Return (X, Y) of the center of cell containing provided text 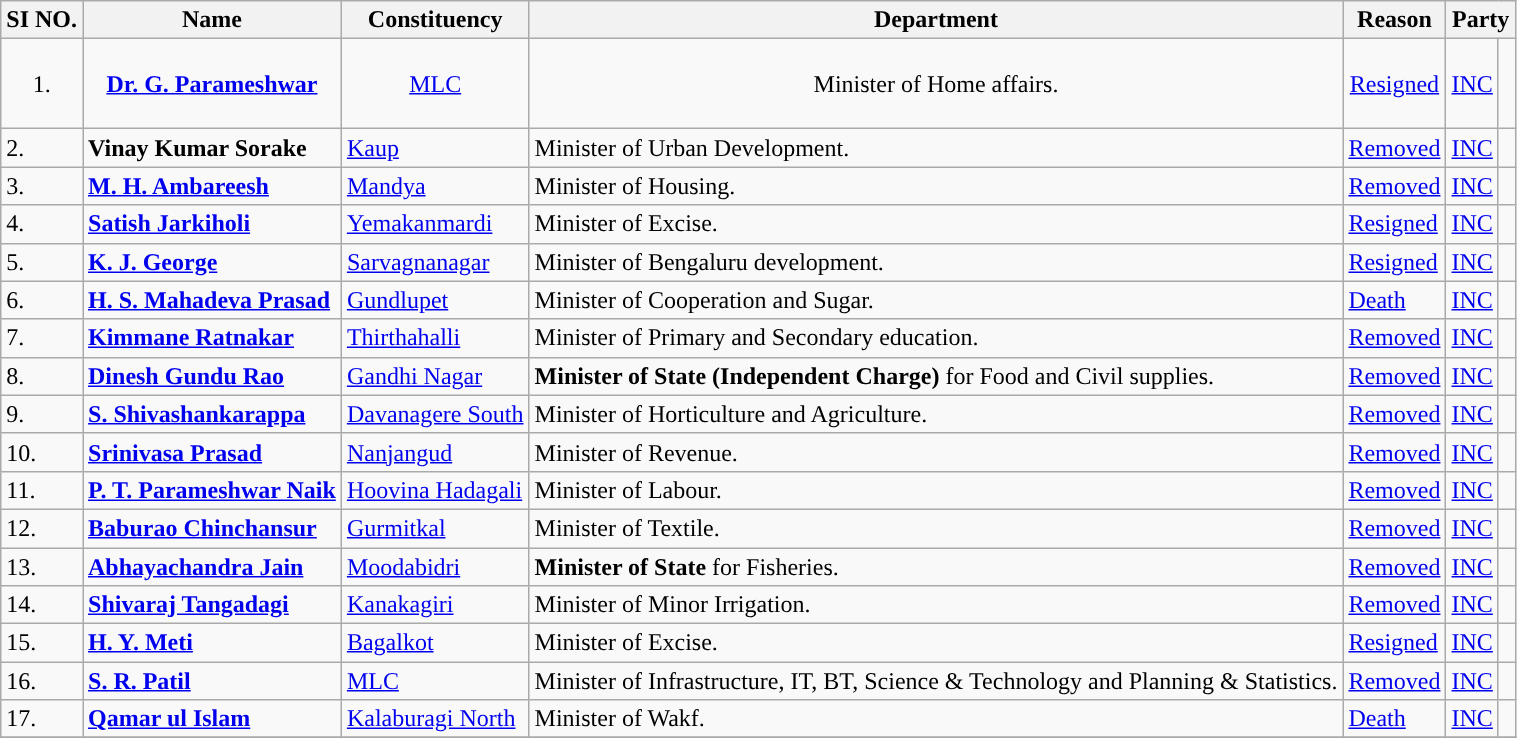
Minister of State for Fisheries. (936, 567)
Vinay Kumar Sorake (212, 148)
Minister of Cooperation and Sugar. (936, 300)
Dinesh Gundu Rao (212, 376)
Gundlupet (435, 300)
7. (42, 338)
Shivaraj Tangadagi (212, 605)
K. J. George (212, 262)
Minister of Housing. (936, 186)
8. (42, 376)
Department (936, 20)
11. (42, 490)
12. (42, 528)
Bagalkot (435, 643)
Abhayachandra Jain (212, 567)
Minister of Revenue. (936, 452)
Gandhi Nagar (435, 376)
17. (42, 719)
Minister of Home affairs. (936, 84)
Minister of Primary and Secondary education. (936, 338)
Baburao Chinchansur (212, 528)
Minister of Wakf. (936, 719)
Minister of Minor Irrigation. (936, 605)
Nanjangud (435, 452)
Constituency (435, 20)
5. (42, 262)
Minister of Textile. (936, 528)
9. (42, 414)
Minister of Horticulture and Agriculture. (936, 414)
Moodabidri (435, 567)
Party (1480, 20)
Reason (1394, 20)
Kanakagiri (435, 605)
13. (42, 567)
M. H. Ambareesh (212, 186)
Gurmitkal (435, 528)
Kaup (435, 148)
Minister of Labour. (936, 490)
2. (42, 148)
Name (212, 20)
Kimmane Ratnakar (212, 338)
Kalaburagi North (435, 719)
SI NO. (42, 20)
H. Y. Meti (212, 643)
16. (42, 681)
Mandya (435, 186)
4. (42, 224)
3. (42, 186)
Dr. G. Parameshwar (212, 84)
S. R. Patil (212, 681)
S. Shivashankarappa (212, 414)
14. (42, 605)
H. S. Mahadeva Prasad (212, 300)
Minister of Urban Development. (936, 148)
Minister of Bengaluru development. (936, 262)
Hoovina Hadagali (435, 490)
Qamar ul Islam (212, 719)
Davanagere South (435, 414)
10. (42, 452)
15. (42, 643)
Minister of State (Independent Charge) for Food and Civil supplies. (936, 376)
Thirthahalli (435, 338)
Sarvagnanagar (435, 262)
P. T. Parameshwar Naik (212, 490)
Srinivasa Prasad (212, 452)
1. (42, 84)
Yemakanmardi (435, 224)
Satish Jarkiholi (212, 224)
Minister of Infrastructure, IT, BT, Science & Technology and Planning & Statistics. (936, 681)
6. (42, 300)
